Locate the cell with the specified text and output its (X, Y) center coordinate. 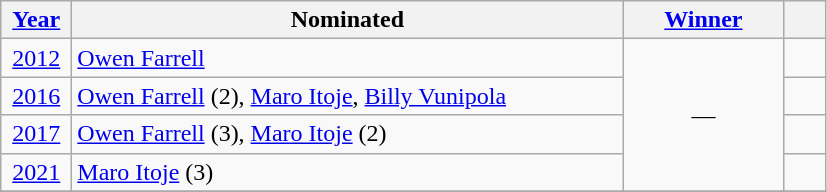
Winner (704, 20)
2012 (36, 58)
2017 (36, 134)
Owen Farrell (3), Maro Itoje (2) (348, 134)
2016 (36, 96)
— (704, 115)
Owen Farrell (2), Maro Itoje, Billy Vunipola (348, 96)
Owen Farrell (348, 58)
Year (36, 20)
2021 (36, 172)
Maro Itoje (3) (348, 172)
Nominated (348, 20)
